Provide the [X, Y] coordinate of the cell's center where the given text is located.  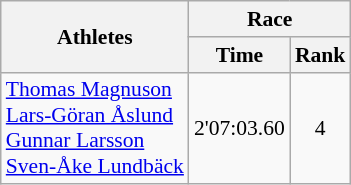
Time [240, 55]
4 [320, 128]
Thomas MagnusonLars-Göran ÅslundGunnar LarssonSven-Åke Lundbäck [95, 128]
2'07:03.60 [240, 128]
Rank [320, 55]
Race [270, 19]
Athletes [95, 36]
